Identify which cell holds the provided text, then report its (x, y) central coordinate. 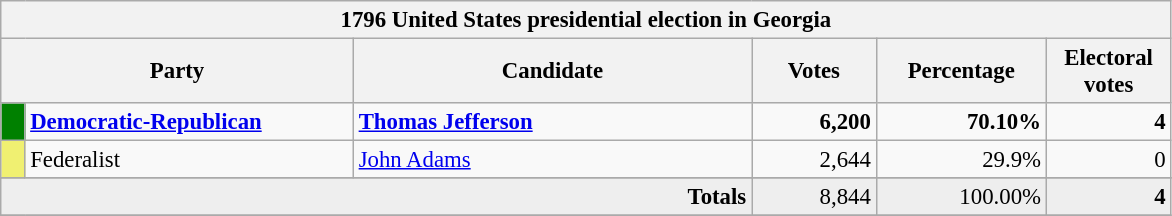
Percentage (961, 72)
70.10% (961, 122)
6,200 (814, 122)
Candidate (552, 72)
Federalist (189, 160)
1796 United States presidential election in Georgia (586, 20)
Democratic-Republican (189, 122)
Thomas Jefferson (552, 122)
John Adams (552, 160)
2,644 (814, 160)
8,844 (814, 197)
29.9% (961, 160)
Votes (814, 72)
Party (178, 72)
0 (1108, 160)
Electoral votes (1108, 72)
100.00% (961, 197)
Totals (376, 197)
